Scan for the cell matching the given text and deliver its (X, Y) coordinate at center. 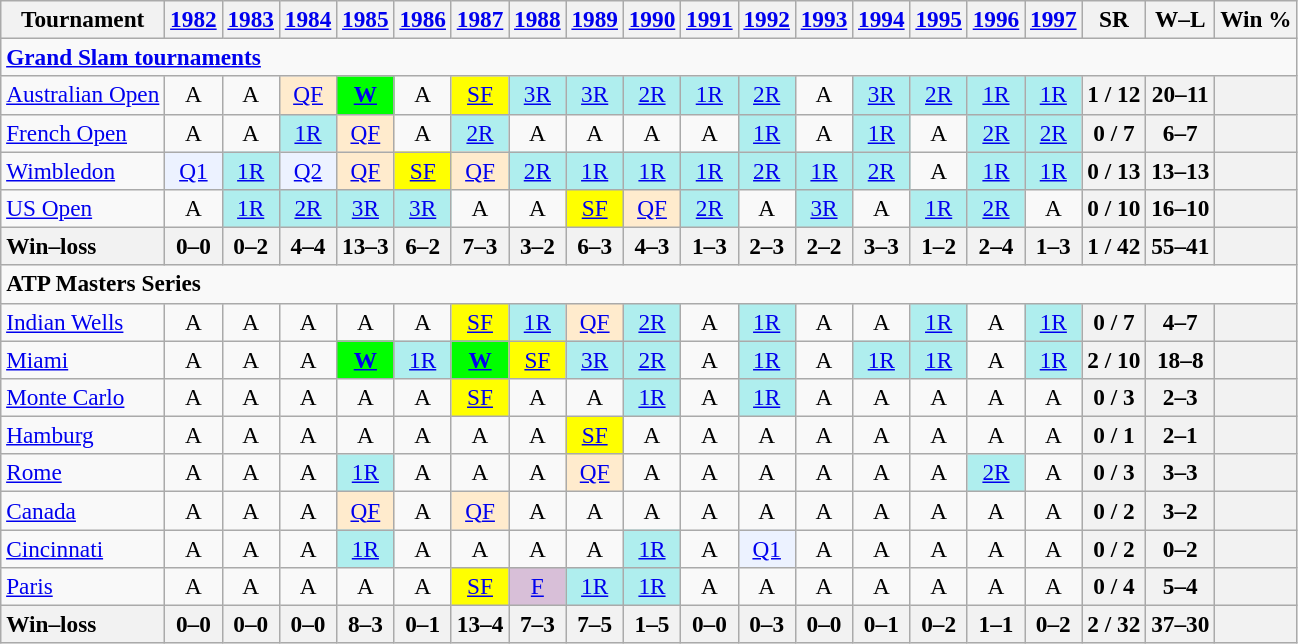
4–7 (1180, 322)
1992 (766, 19)
2 / 32 (1114, 624)
1989 (594, 19)
1995 (938, 19)
2–4 (996, 246)
Q2 (308, 170)
20–11 (1180, 95)
1994 (882, 19)
1988 (538, 19)
US Open (83, 208)
F (538, 586)
Wimbledon (83, 170)
Rome (83, 473)
13–4 (480, 624)
6–2 (422, 246)
4–3 (652, 246)
1991 (710, 19)
Cincinnati (83, 548)
1985 (366, 19)
13–13 (1180, 170)
6–3 (594, 246)
Canada (83, 510)
1987 (480, 19)
Australian Open (83, 95)
1990 (652, 19)
7–5 (594, 624)
Grand Slam tournaments (649, 57)
1 / 42 (1114, 246)
SR (1114, 19)
0 / 4 (1114, 586)
8–3 (366, 624)
1 / 12 (1114, 95)
1983 (250, 19)
W–L (1180, 19)
0–3 (766, 624)
1–1 (996, 624)
2–1 (1180, 435)
2 / 10 (1114, 359)
37–30 (1180, 624)
1982 (194, 19)
16–10 (1180, 208)
6–7 (1180, 133)
Win % (1256, 19)
1993 (824, 19)
Monte Carlo (83, 397)
0 / 1 (1114, 435)
1–2 (938, 246)
5–4 (1180, 586)
55–41 (1180, 246)
Indian Wells (83, 322)
ATP Masters Series (649, 284)
Paris (83, 586)
2–2 (824, 246)
18–8 (1180, 359)
1996 (996, 19)
1997 (1054, 19)
Hamburg (83, 435)
1984 (308, 19)
0 / 10 (1114, 208)
Tournament (83, 19)
13–3 (366, 246)
0 / 13 (1114, 170)
French Open (83, 133)
1–5 (652, 624)
Miami (83, 359)
4–4 (308, 246)
1986 (422, 19)
